From the cell containing the given text, extract its center point as [X, Y] coordinate. 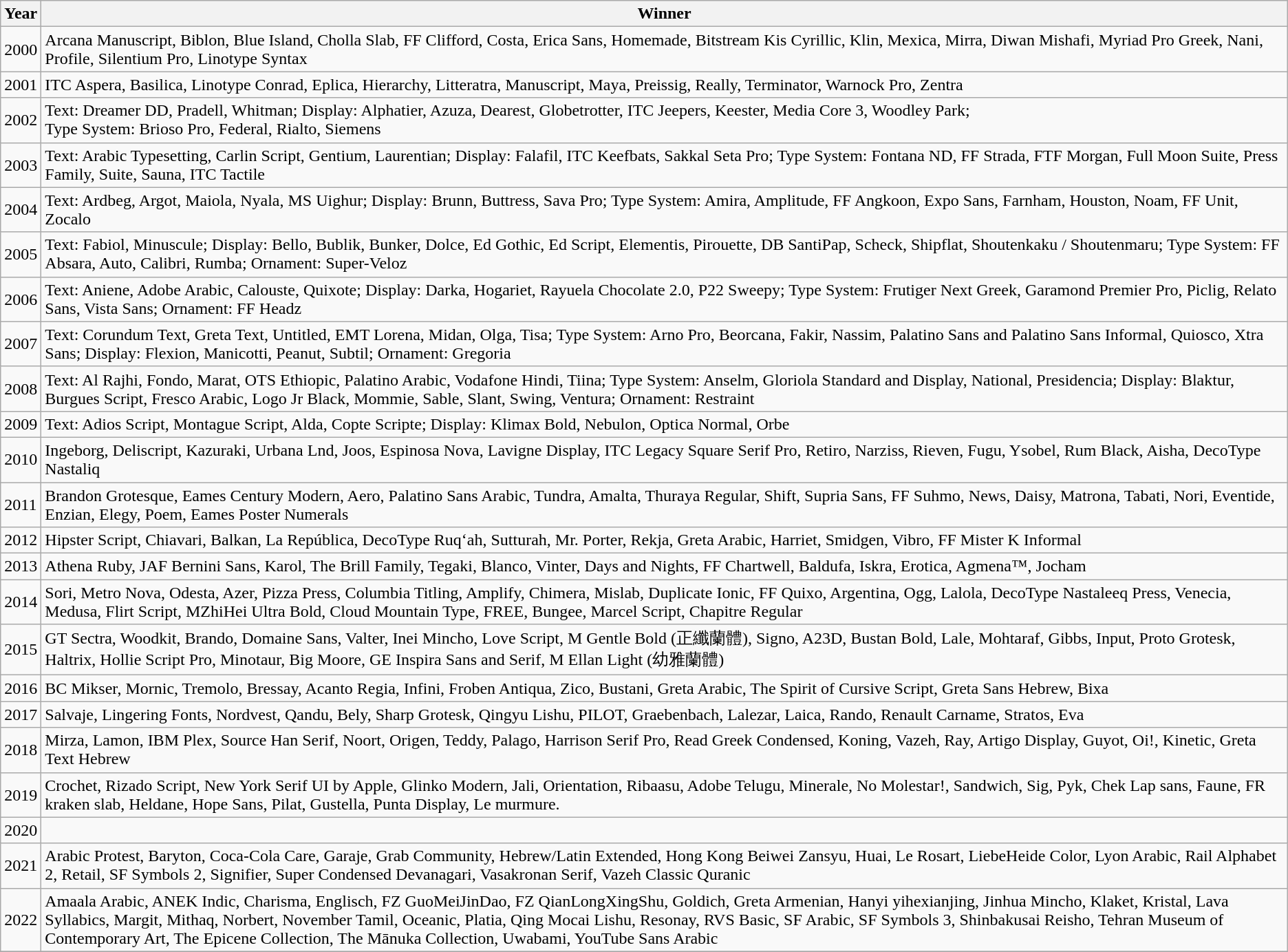
2018 [21, 750]
2011 [21, 504]
2020 [21, 830]
2010 [21, 460]
2017 [21, 715]
2022 [21, 920]
Text: Adios Script, Montague Script, Alda, Copte Scripte; Display: Klimax Bold, Nebulon, Optica Normal, Orbe [665, 424]
2016 [21, 688]
2004 [21, 209]
2007 [21, 344]
Year [21, 14]
2003 [21, 165]
2008 [21, 388]
2002 [21, 120]
Winner [665, 14]
2013 [21, 567]
2012 [21, 540]
2015 [21, 650]
ITC Aspera, Basilica, Linotype Conrad, Eplica, Hierarchy, Litteratra, Manuscript, Maya, Preissig, Really, Terminator, Warnock Pro, Zentra [665, 85]
2014 [21, 602]
2019 [21, 794]
2006 [21, 299]
2009 [21, 424]
2005 [21, 255]
2021 [21, 866]
2001 [21, 85]
2000 [21, 50]
